Determine the (x, y) coordinate at the center of the cell enclosing the given text.  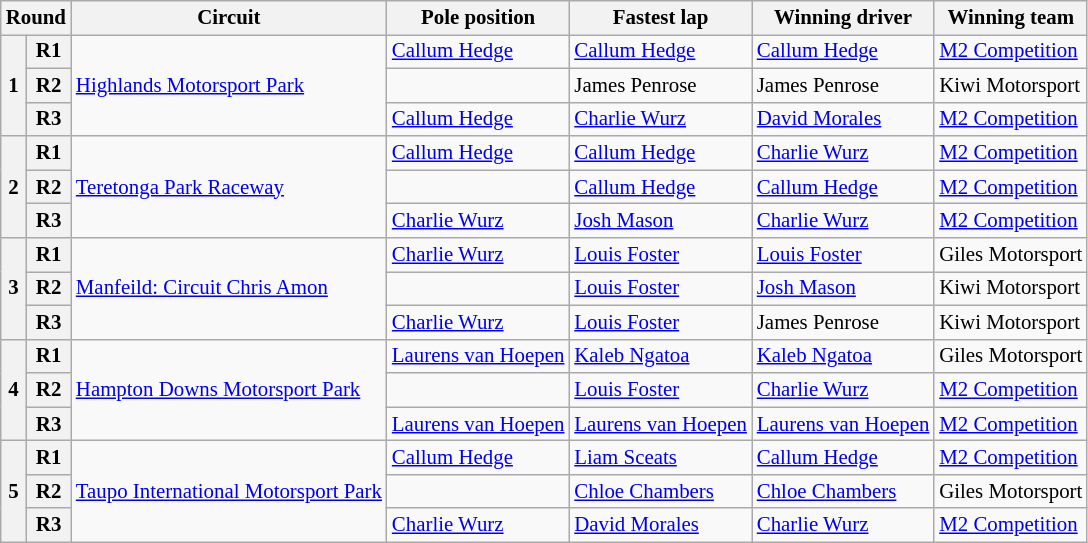
Winning driver (843, 18)
Teretonga Park Raceway (229, 187)
Manfeild: Circuit Chris Amon (229, 289)
Fastest lap (660, 18)
Winning team (1010, 18)
Liam Sceats (660, 458)
Taupo International Motorsport Park (229, 492)
3 (14, 289)
Hampton Downs Motorsport Park (229, 390)
2 (14, 187)
Round (36, 18)
4 (14, 390)
5 (14, 492)
1 (14, 85)
Circuit (229, 18)
Highlands Motorsport Park (229, 85)
Pole position (478, 18)
